Detect which cell encompasses the target text, then output its (x, y) center coordinate. 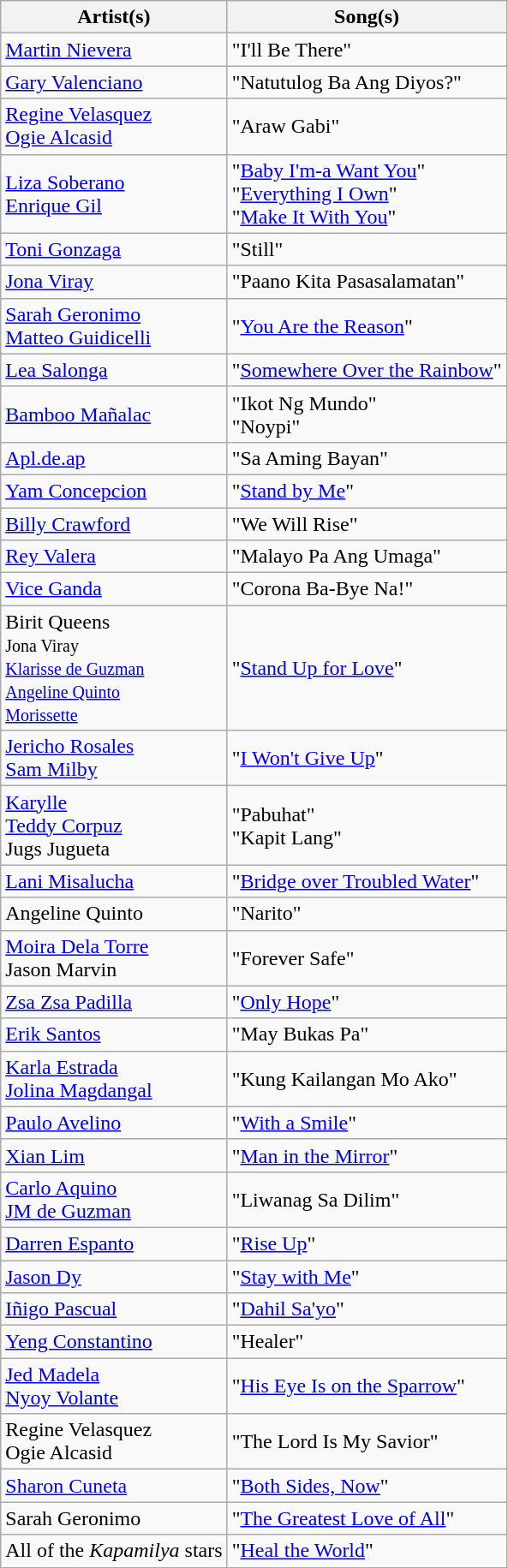
Sarah GeronimoMatteo Guidicelli (114, 325)
"Only Hope" (367, 1002)
"Both Sides, Now" (367, 1486)
"Stay with Me" (367, 1277)
"Somewhere Over the Rainbow" (367, 370)
"Kung Kailangan Mo Ako" (367, 1079)
"Narito" (367, 914)
Liza SoberanoEnrique Gil (114, 194)
Jed MadelaNyoy Volante (114, 1386)
"With a Smile" (367, 1123)
Martin Nievera (114, 50)
Jason Dy (114, 1277)
"Stand Up for Love" (367, 668)
Vice Ganda (114, 589)
Sharon Cuneta (114, 1486)
KarylleTeddy CorpuzJugs Jugueta (114, 826)
"Araw Gabi" (367, 127)
"Man in the Mirror" (367, 1155)
"Liwanag Sa Dilim" (367, 1199)
"I Won't Give Up" (367, 759)
"Baby I'm-a Want You""Everything I Own""Make It With You" (367, 194)
Birit QueensJona VirayKlarisse de GuzmanAngeline QuintoMorissette (114, 668)
"Corona Ba-Bye Na!" (367, 589)
Paulo Avelino (114, 1123)
Lea Salonga (114, 370)
Angeline Quinto (114, 914)
Lani Misalucha (114, 881)
Darren Espanto (114, 1243)
"Pabuhat""Kapit Lang" (367, 826)
"Natutulog Ba Ang Diyos?" (367, 82)
Apl.de.ap (114, 458)
Karla EstradaJolina Magdangal (114, 1079)
Gary Valenciano (114, 82)
All of the Kapamilya stars (114, 1551)
"His Eye Is on the Sparrow" (367, 1386)
"Stand by Me" (367, 491)
"Bridge over Troubled Water" (367, 881)
"I'll Be There" (367, 50)
Xian Lim (114, 1155)
Moira Dela TorreJason Marvin (114, 957)
Artist(s) (114, 17)
"You Are the Reason" (367, 325)
"We Will Rise" (367, 523)
Rey Valera (114, 557)
"May Bukas Pa" (367, 1034)
Zsa Zsa Padilla (114, 1002)
Iñigo Pascual (114, 1309)
"Dahil Sa'yo" (367, 1309)
"Malayo Pa Ang Umaga" (367, 557)
Billy Crawford (114, 523)
"The Greatest Love of All" (367, 1518)
"Healer" (367, 1342)
"Still" (367, 249)
Bamboo Mañalac (114, 414)
Yam Concepcion (114, 491)
"Sa Aming Bayan" (367, 458)
"Paano Kita Pasasalamatan" (367, 282)
Jona Viray (114, 282)
Yeng Constantino (114, 1342)
"Ikot Ng Mundo""Noypi" (367, 414)
Jericho RosalesSam Milby (114, 759)
Song(s) (367, 17)
Sarah Geronimo (114, 1518)
"Forever Safe" (367, 957)
"Rise Up" (367, 1243)
"Heal the World" (367, 1551)
"The Lord Is My Savior" (367, 1442)
Erik Santos (114, 1034)
Carlo AquinoJM de Guzman (114, 1199)
Toni Gonzaga (114, 249)
